Detect which cell encompasses the target text, then output its [X, Y] center coordinate. 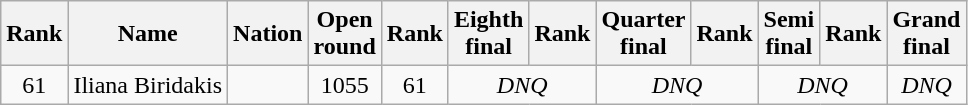
Grandfinal [926, 34]
Semi final [789, 34]
Eighthfinal [488, 34]
Open round [344, 34]
Nation [268, 34]
Iliana Biridakis [148, 85]
Name [148, 34]
1055 [344, 85]
Quarter final [644, 34]
